Output the (X, Y) coordinate of the center of the cell containing the given text.  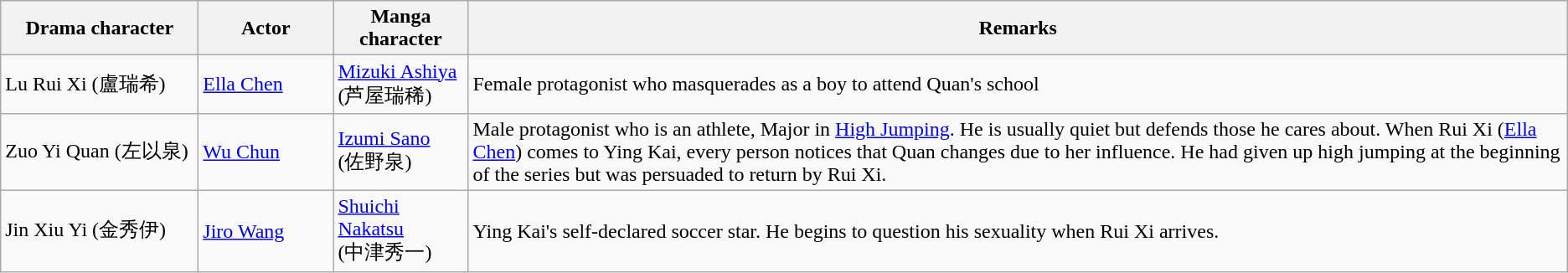
Ying Kai's self-declared soccer star. He begins to question his sexuality when Rui Xi arrives. (1018, 231)
Manga character (400, 28)
Female protagonist who masquerades as a boy to attend Quan's school (1018, 85)
Mizuki Ashiya(芦屋瑞稀) (400, 85)
Ella Chen (266, 85)
Wu Chun (266, 152)
Lu Rui Xi (盧瑞希) (100, 85)
Shuichi Nakatsu(中津秀一) (400, 231)
Jiro Wang (266, 231)
Izumi Sano(佐野泉) (400, 152)
Drama character (100, 28)
Jin Xiu Yi (金秀伊) (100, 231)
Remarks (1018, 28)
Actor (266, 28)
Zuo Yi Quan (左以泉) (100, 152)
